From the cell containing the given text, extract its center point as (X, Y) coordinate. 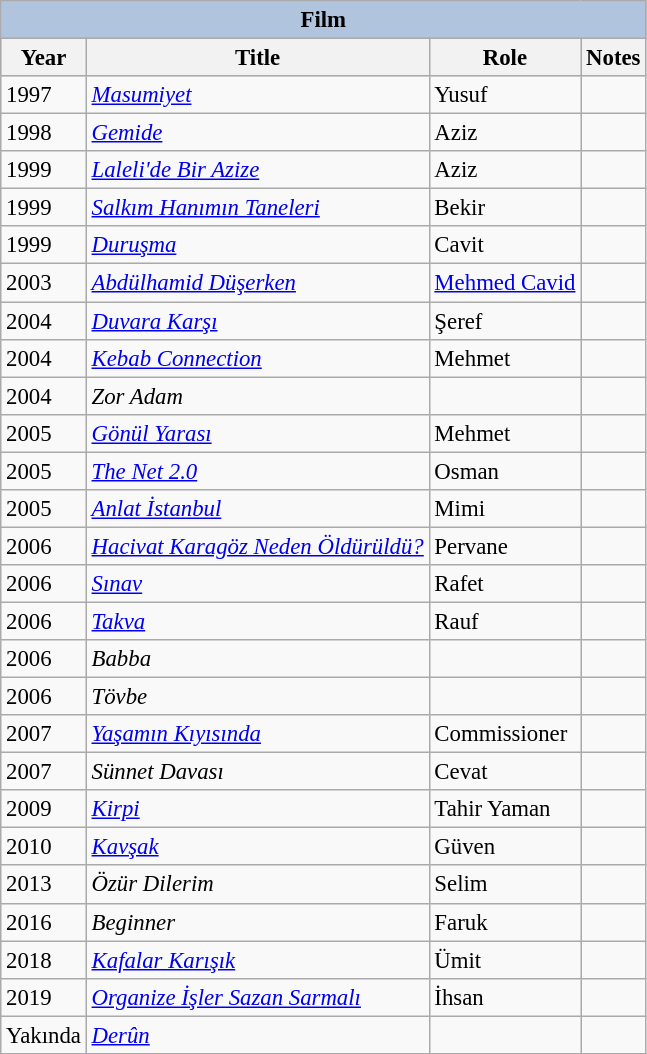
1998 (44, 133)
Role (505, 58)
Tövbe (258, 697)
Mehmed Cavid (505, 283)
Duvara Karşı (258, 321)
Film (324, 20)
1997 (44, 95)
Kafalar Karışık (258, 960)
Zor Adam (258, 396)
2013 (44, 885)
Tahir Yaman (505, 809)
Gönül Yarası (258, 433)
Sınav (258, 584)
Mimi (505, 509)
Takva (258, 621)
2010 (44, 847)
Osman (505, 471)
Gemide (258, 133)
Faruk (505, 922)
The Net 2.0 (258, 471)
Kavşak (258, 847)
Abdülhamid Düşerken (258, 283)
Ümit (505, 960)
Kirpi (258, 809)
Laleli'de Bir Azize (258, 170)
Yakında (44, 1035)
Masumiyet (258, 95)
2003 (44, 283)
Beginner (258, 922)
İhsan (505, 997)
Rafet (505, 584)
Anlat İstanbul (258, 509)
Özür Dilerim (258, 885)
Cavit (505, 245)
Kebab Connection (258, 358)
Notes (614, 58)
Şeref (505, 321)
2009 (44, 809)
Organize İşler Sazan Sarmalı (258, 997)
Hacivat Karagöz Neden Öldürüldü? (258, 546)
Güven (505, 847)
Derûn (258, 1035)
2016 (44, 922)
Babba (258, 659)
Salkım Hanımın Taneleri (258, 208)
Yusuf (505, 95)
Duruşma (258, 245)
Bekir (505, 208)
Cevat (505, 772)
Sünnet Davası (258, 772)
Selim (505, 885)
2018 (44, 960)
Yaşamın Kıyısında (258, 734)
Year (44, 58)
Commissioner (505, 734)
2019 (44, 997)
Rauf (505, 621)
Pervane (505, 546)
Title (258, 58)
